Return [x, y] of the center of cell containing provided text 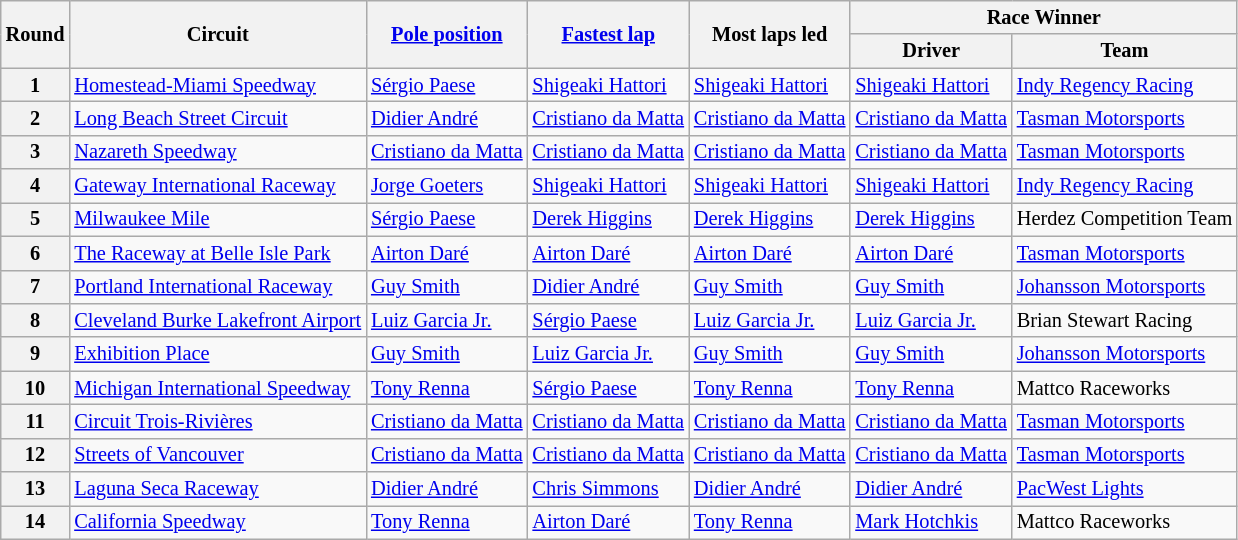
10 [36, 388]
5 [36, 219]
Round [36, 34]
Mark Hotchkis [930, 522]
1 [36, 85]
Driver [930, 51]
8 [36, 320]
Chris Simmons [608, 489]
2 [36, 118]
Fastest lap [608, 34]
Brian Stewart Racing [1124, 320]
Portland International Raceway [218, 287]
Homestead-Miami Speedway [218, 85]
Team [1124, 51]
Nazareth Speedway [218, 152]
Most laps led [770, 34]
The Raceway at Belle Isle Park [218, 253]
Exhibition Place [218, 354]
9 [36, 354]
PacWest Lights [1124, 489]
Circuit Trois-Rivières [218, 421]
Long Beach Street Circuit [218, 118]
3 [36, 152]
14 [36, 522]
Cleveland Burke Lakefront Airport [218, 320]
7 [36, 287]
Laguna Seca Raceway [218, 489]
Michigan International Speedway [218, 388]
California Speedway [218, 522]
11 [36, 421]
Gateway International Raceway [218, 186]
13 [36, 489]
6 [36, 253]
Milwaukee Mile [218, 219]
Race Winner [1044, 17]
Circuit [218, 34]
Pole position [446, 34]
12 [36, 455]
Herdez Competition Team [1124, 219]
4 [36, 186]
Streets of Vancouver [218, 455]
Jorge Goeters [446, 186]
